From the cell containing the given text, extract its center point as [X, Y] coordinate. 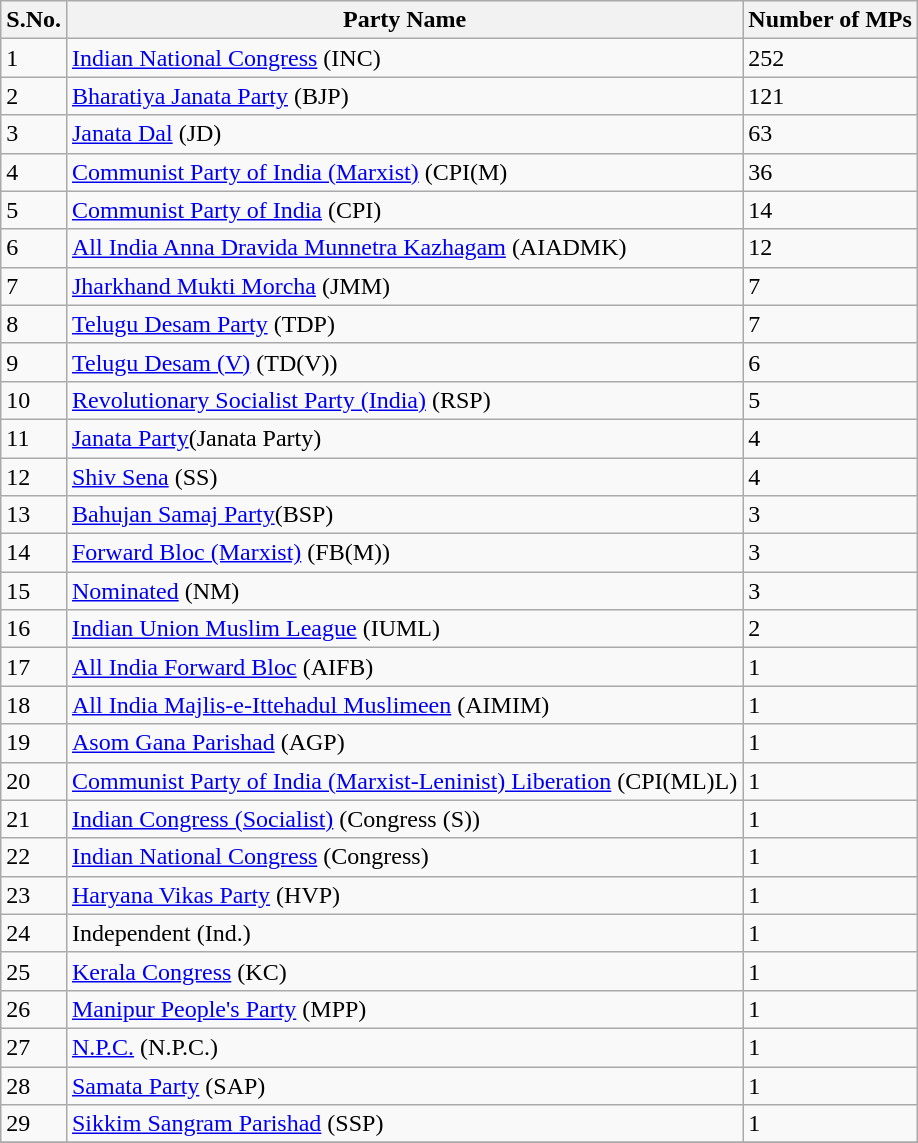
10 [34, 400]
Sikkim Sangram Parishad (SSP) [404, 1124]
Nominated (NM) [404, 591]
Number of MPs [830, 20]
Janata Dal (JD) [404, 134]
19 [34, 743]
15 [34, 591]
Shiv Sena (SS) [404, 477]
Jharkhand Mukti Morcha (JMM) [404, 286]
Telugu Desam Party (TDP) [404, 324]
All India Anna Dravida Munnetra Kazhagam (AIADMK) [404, 248]
Asom Gana Parishad (AGP) [404, 743]
Indian National Congress (INC) [404, 58]
13 [34, 515]
21 [34, 819]
All India Majlis-e-Ittehadul Muslimeen (AIMIM) [404, 705]
29 [34, 1124]
Communist Party of India (CPI) [404, 210]
Bharatiya Janata Party (BJP) [404, 96]
Indian Congress (Socialist) (Congress (S)) [404, 819]
Telugu Desam (V) (TD(V)) [404, 362]
23 [34, 895]
All India Forward Bloc (AIFB) [404, 667]
Indian Union Muslim League (IUML) [404, 629]
Janata Party(Janata Party) [404, 438]
63 [830, 134]
8 [34, 324]
16 [34, 629]
11 [34, 438]
Party Name [404, 20]
Manipur People's Party (MPP) [404, 1009]
252 [830, 58]
28 [34, 1085]
27 [34, 1047]
18 [34, 705]
17 [34, 667]
Independent (Ind.) [404, 933]
Revolutionary Socialist Party (India) (RSP) [404, 400]
Forward Bloc (Marxist) (FB(M)) [404, 553]
Communist Party of India (Marxist-Leninist) Liberation (CPI(ML)L) [404, 781]
22 [34, 857]
24 [34, 933]
Bahujan Samaj Party(BSP) [404, 515]
Haryana Vikas Party (HVP) [404, 895]
Indian National Congress (Congress) [404, 857]
9 [34, 362]
121 [830, 96]
N.P.C. (N.P.C.) [404, 1047]
20 [34, 781]
S.No. [34, 20]
36 [830, 172]
Samata Party (SAP) [404, 1085]
25 [34, 971]
Kerala Congress (KC) [404, 971]
26 [34, 1009]
Communist Party of India (Marxist) (CPI(M) [404, 172]
